Return the [x, y] coordinate for the center point of the cell that contains the specified text.  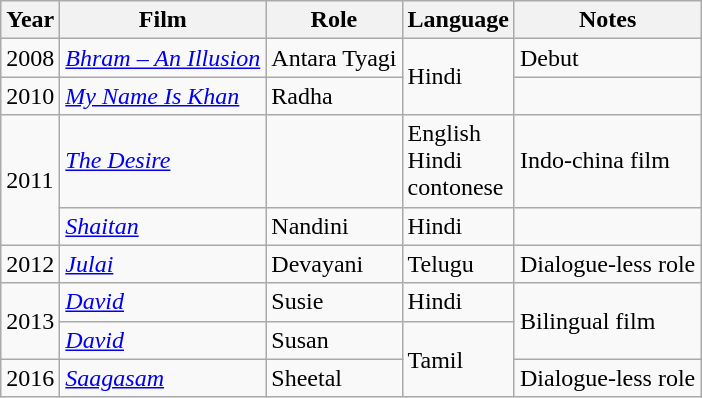
Julai [163, 264]
Devayani [334, 264]
Antara Tyagi [334, 58]
Radha [334, 96]
2012 [30, 264]
2008 [30, 58]
Language [458, 20]
Sheetal [334, 378]
Debut [607, 58]
Bhram – An Illusion [163, 58]
Notes [607, 20]
2016 [30, 378]
Telugu [458, 264]
2011 [30, 180]
Film [163, 20]
Bilingual film [607, 321]
My Name Is Khan [163, 96]
Shaitan [163, 226]
Year [30, 20]
2013 [30, 321]
Indo-china film [607, 161]
EnglishHindicontonese [458, 161]
Susie [334, 302]
Saagasam [163, 378]
Role [334, 20]
2010 [30, 96]
Nandini [334, 226]
The Desire [163, 161]
Susan [334, 340]
Tamil [458, 359]
